For the text-containing cell, return its midpoint in (x, y) coordinate format. 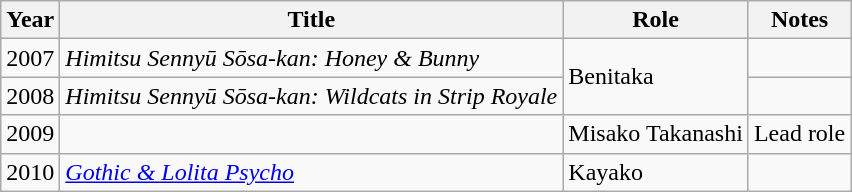
Benitaka (656, 77)
2010 (30, 172)
Gothic & Lolita Psycho (312, 172)
Lead role (799, 134)
Misako Takanashi (656, 134)
2007 (30, 58)
Kayako (656, 172)
Role (656, 20)
Himitsu Sennyū Sōsa-kan: Wildcats in Strip Royale (312, 96)
Himitsu Sennyū Sōsa-kan: Honey & Bunny (312, 58)
2008 (30, 96)
Year (30, 20)
Notes (799, 20)
2009 (30, 134)
Title (312, 20)
